Provide the (x, y) coordinate of the cell's center where the given text is located.  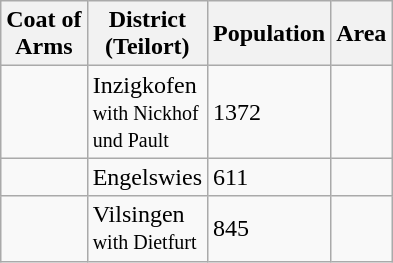
Coat ofArms (44, 34)
Vilsingenwith Dietfurt (147, 228)
Area (362, 34)
845 (270, 228)
District(Teilort) (147, 34)
1372 (270, 112)
Inzigkofenwith Nickhofund Pault (147, 112)
Engelswies (147, 177)
Population (270, 34)
611 (270, 177)
